Capture the cell that displays the provided text and extract its [x, y] central coordinate. 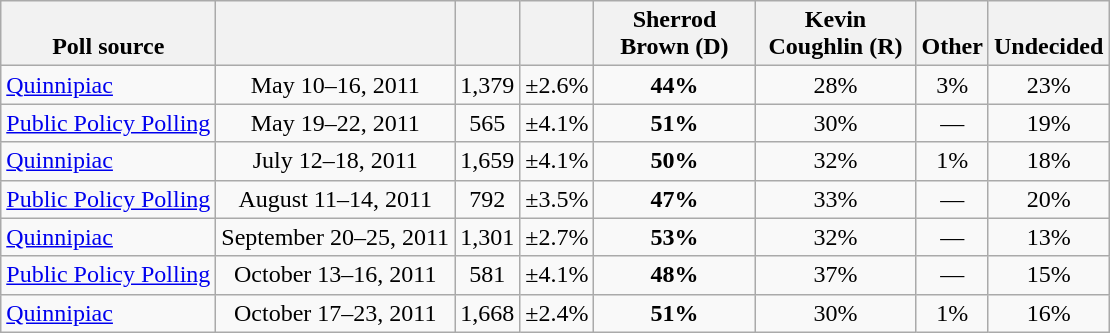
565 [488, 123]
23% [1048, 85]
15% [1048, 275]
KevinCoughlin (R) [836, 34]
53% [674, 237]
3% [952, 85]
October 13–16, 2011 [336, 275]
37% [836, 275]
±3.5% [557, 199]
792 [488, 199]
Poll source [108, 34]
16% [1048, 313]
48% [674, 275]
13% [1048, 237]
July 12–18, 2011 [336, 161]
19% [1048, 123]
1,379 [488, 85]
1,659 [488, 161]
50% [674, 161]
Undecided [1048, 34]
September 20–25, 2011 [336, 237]
1,668 [488, 313]
August 11–14, 2011 [336, 199]
Other [952, 34]
18% [1048, 161]
20% [1048, 199]
SherrodBrown (D) [674, 34]
±2.7% [557, 237]
October 17–23, 2011 [336, 313]
44% [674, 85]
1,301 [488, 237]
May 10–16, 2011 [336, 85]
May 19–22, 2011 [336, 123]
47% [674, 199]
581 [488, 275]
±2.4% [557, 313]
28% [836, 85]
±2.6% [557, 85]
33% [836, 199]
